Locate the cell with the specified text and output its [x, y] center coordinate. 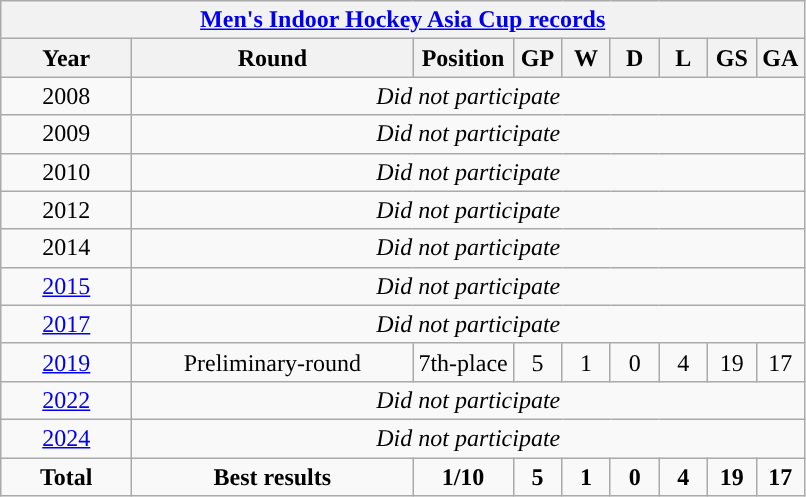
Year [66, 58]
Position [463, 58]
2017 [66, 324]
7th-place [463, 362]
2019 [66, 362]
Total [66, 477]
2014 [66, 248]
2015 [66, 286]
2008 [66, 96]
2009 [66, 134]
1/10 [463, 477]
GP [538, 58]
W [586, 58]
2024 [66, 438]
L [684, 58]
GA [780, 58]
Round [272, 58]
GS [732, 58]
Preliminary-round [272, 362]
Men's Indoor Hockey Asia Cup records [403, 20]
2012 [66, 210]
Best results [272, 477]
D [634, 58]
2010 [66, 172]
2022 [66, 400]
